Identify which cell holds the provided text, then report its [X, Y] central coordinate. 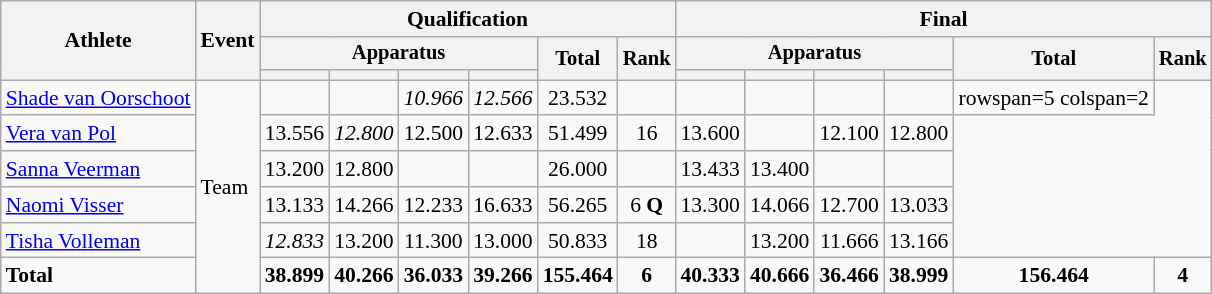
39.266 [502, 276]
13.400 [780, 169]
13.600 [710, 134]
51.499 [578, 134]
36.033 [434, 276]
10.966 [434, 98]
Vera van Pol [98, 134]
14.266 [364, 205]
6 Q [647, 205]
13.033 [918, 205]
Naomi Visser [98, 205]
23.532 [578, 98]
12.633 [502, 134]
50.833 [578, 241]
13.433 [710, 169]
12.500 [434, 134]
Team [228, 187]
56.265 [578, 205]
13.300 [710, 205]
Athlete [98, 40]
12.566 [502, 98]
13.166 [918, 241]
rowspan=5 colspan=2 [1054, 98]
38.999 [918, 276]
16.633 [502, 205]
13.133 [294, 205]
4 [1183, 276]
6 [647, 276]
13.000 [502, 241]
12.833 [294, 241]
11.300 [434, 241]
26.000 [578, 169]
18 [647, 241]
11.666 [848, 241]
Shade van Oorschoot [98, 98]
16 [647, 134]
13.556 [294, 134]
155.464 [578, 276]
156.464 [1054, 276]
36.466 [848, 276]
40.666 [780, 276]
12.700 [848, 205]
40.266 [364, 276]
38.899 [294, 276]
Tisha Volleman [98, 241]
Final [943, 19]
40.333 [710, 276]
12.233 [434, 205]
Qualification [468, 19]
12.100 [848, 134]
14.066 [780, 205]
Sanna Veerman [98, 169]
Event [228, 40]
